Find where the given text appears and provide that cell's center as [X, Y] coordinate. 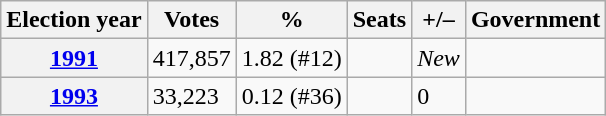
417,857 [192, 58]
1991 [74, 58]
33,223 [192, 96]
Government [535, 20]
+/– [439, 20]
1993 [74, 96]
Seats [379, 20]
0 [439, 96]
0.12 (#36) [292, 96]
Votes [192, 20]
1.82 (#12) [292, 58]
New [439, 58]
% [292, 20]
Election year [74, 20]
